For the text-containing cell, return its midpoint in (x, y) coordinate format. 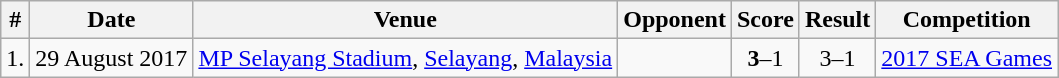
1. (16, 58)
Result (837, 20)
MP Selayang Stadium, Selayang, Malaysia (406, 58)
Venue (406, 20)
2017 SEA Games (967, 58)
Competition (967, 20)
# (16, 20)
Score (765, 20)
Opponent (675, 20)
Date (112, 20)
29 August 2017 (112, 58)
